Determine the (X, Y) coordinate at the center of the cell enclosing the given text.  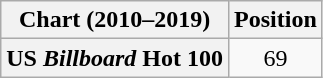
69 (276, 58)
US Billboard Hot 100 (115, 58)
Position (276, 20)
Chart (2010–2019) (115, 20)
